Output the (X, Y) coordinate of the center of the cell containing the given text.  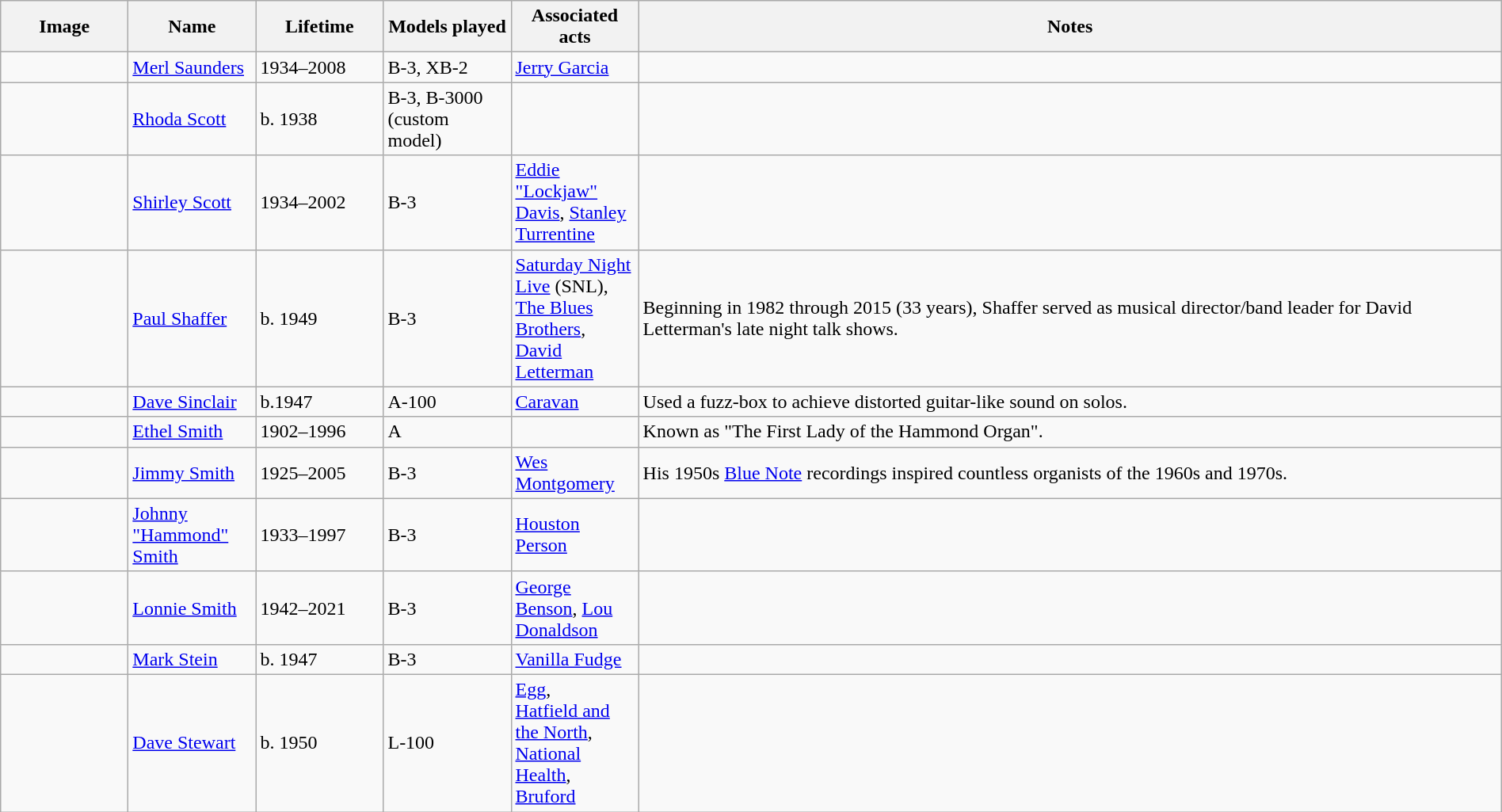
Jerry Garcia (575, 67)
Rhoda Scott (192, 119)
Wes Montgomery (575, 472)
1934–2008 (320, 67)
Notes (1069, 27)
Eddie "Lockjaw" Davis, Stanley Turrentine (575, 203)
1933–1997 (320, 535)
L-100 (447, 743)
Mark Stein (192, 659)
Caravan (575, 402)
Saturday Night Live (SNL), The Blues Brothers, David Letterman (575, 318)
Dave Sinclair (192, 402)
b.1947 (320, 402)
b. 1947 (320, 659)
Merl Saunders (192, 67)
b. 1950 (320, 743)
Beginning in 1982 through 2015 (33 years), Shaffer served as musical director/band leader for David Letterman's late night talk shows. (1069, 318)
B-3, XB-2 (447, 67)
A (447, 432)
Jimmy Smith (192, 472)
Name (192, 27)
Paul Shaffer (192, 318)
Johnny "Hammond" Smith (192, 535)
Lonnie Smith (192, 608)
Houston Person (575, 535)
Image (65, 27)
Egg, Hatfield and the North, National Health, Bruford (575, 743)
Associated acts (575, 27)
1925–2005 (320, 472)
George Benson, Lou Donaldson (575, 608)
Ethel Smith (192, 432)
Dave Stewart (192, 743)
b. 1949 (320, 318)
Shirley Scott (192, 203)
1902–1996 (320, 432)
Models played (447, 27)
Used a fuzz-box to achieve distorted guitar-like sound on solos. (1069, 402)
Vanilla Fudge (575, 659)
Known as "The First Lady of the Hammond Organ". (1069, 432)
A-100 (447, 402)
B-3, B-3000 (custom model) (447, 119)
1942–2021 (320, 608)
b. 1938 (320, 119)
Lifetime (320, 27)
1934–2002 (320, 203)
His 1950s Blue Note recordings inspired countless organists of the 1960s and 1970s. (1069, 472)
